Return [X, Y] of the center of cell containing provided text 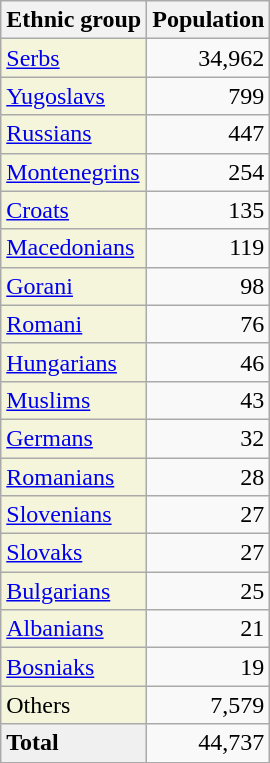
Romanians [74, 477]
Ethnic group [74, 20]
28 [208, 477]
Total [74, 743]
Albanians [74, 629]
46 [208, 362]
7,579 [208, 705]
Bosniaks [74, 667]
98 [208, 286]
Hungarians [74, 362]
Slovaks [74, 553]
19 [208, 667]
Bulgarians [74, 591]
32 [208, 438]
Yugoslavs [74, 96]
21 [208, 629]
Others [74, 705]
76 [208, 324]
254 [208, 172]
Romani [74, 324]
Germans [74, 438]
799 [208, 96]
43 [208, 400]
135 [208, 210]
Slovenians [74, 515]
Serbs [74, 58]
44,737 [208, 743]
Russians [74, 134]
Croats [74, 210]
34,962 [208, 58]
447 [208, 134]
Montenegrins [74, 172]
Population [208, 20]
25 [208, 591]
Muslims [74, 400]
119 [208, 248]
Macedonians [74, 248]
Gorani [74, 286]
